Return the [x, y] coordinate for the center point of the cell that contains the specified text.  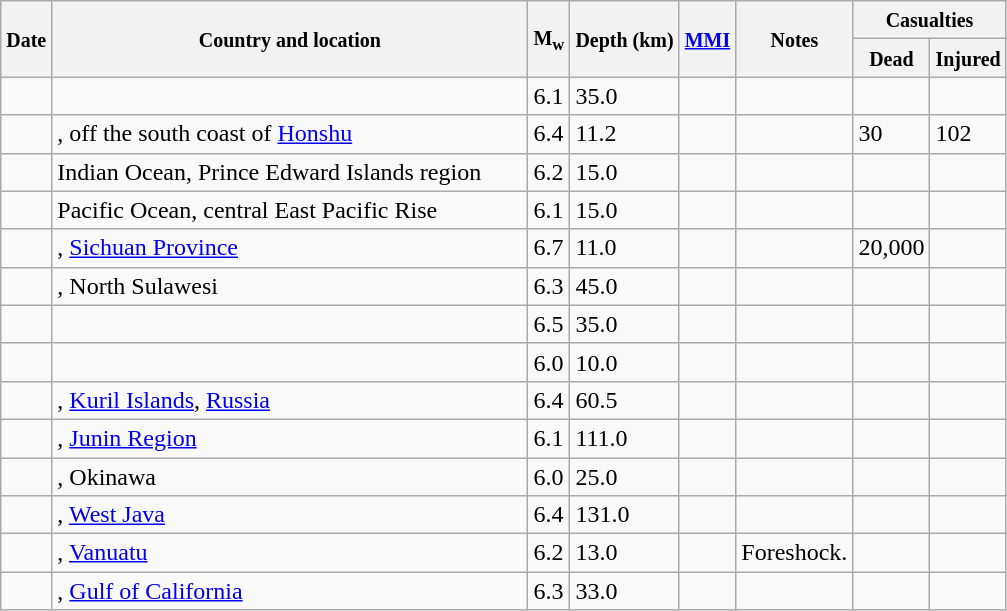
33.0 [624, 591]
60.5 [624, 400]
, West Java [290, 515]
Notes [794, 39]
6.5 [549, 324]
, Sichuan Province [290, 248]
25.0 [624, 477]
, Gulf of California [290, 591]
, North Sulawesi [290, 286]
10.0 [624, 362]
20,000 [892, 248]
Mw [549, 39]
, off the south coast of Honshu [290, 134]
Depth (km) [624, 39]
Casualties [930, 20]
Injured [968, 58]
, Junin Region [290, 438]
Dead [892, 58]
Foreshock. [794, 553]
45.0 [624, 286]
Indian Ocean, Prince Edward Islands region [290, 172]
Pacific Ocean, central East Pacific Rise [290, 210]
6.7 [549, 248]
11.0 [624, 248]
, Kuril Islands, Russia [290, 400]
, Vanuatu [290, 553]
MMI [708, 39]
, Okinawa [290, 477]
11.2 [624, 134]
131.0 [624, 515]
111.0 [624, 438]
13.0 [624, 553]
Date [26, 39]
102 [968, 134]
Country and location [290, 39]
30 [892, 134]
